Capture the cell that displays the provided text and extract its (x, y) central coordinate. 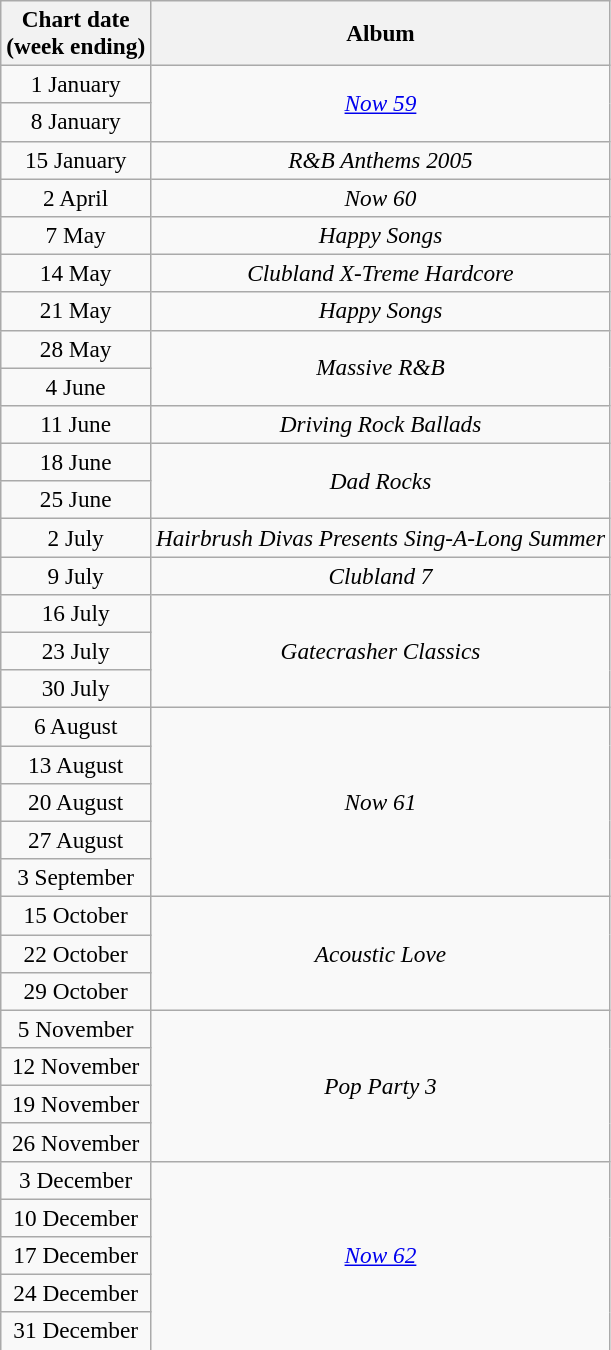
10 December (76, 1217)
31 December (76, 1331)
7 May (76, 235)
25 June (76, 500)
Dad Rocks (381, 481)
Now 59 (381, 103)
1 January (76, 84)
27 August (76, 840)
6 August (76, 726)
22 October (76, 953)
14 May (76, 273)
11 June (76, 424)
28 May (76, 349)
5 November (76, 1029)
8 January (76, 122)
20 August (76, 802)
15 October (76, 915)
Clubland 7 (381, 575)
16 July (76, 613)
2 July (76, 537)
21 May (76, 311)
19 November (76, 1104)
Chart date(week ending) (76, 32)
4 June (76, 386)
12 November (76, 1066)
Massive R&B (381, 368)
15 January (76, 160)
18 June (76, 462)
24 December (76, 1293)
Pop Party 3 (381, 1086)
Now 61 (381, 802)
3 December (76, 1180)
23 July (76, 651)
R&B Anthems 2005 (381, 160)
Now 62 (381, 1256)
Now 60 (381, 197)
3 September (76, 877)
Clubland X-Treme Hardcore (381, 273)
30 July (76, 689)
9 July (76, 575)
Acoustic Love (381, 952)
2 April (76, 197)
13 August (76, 764)
17 December (76, 1255)
Album (381, 32)
Hairbrush Divas Presents Sing-A-Long Summer (381, 537)
Gatecrasher Classics (381, 650)
26 November (76, 1142)
29 October (76, 991)
Driving Rock Ballads (381, 424)
